Extract the [x, y] coordinate from the center of the cell holding the provided text.  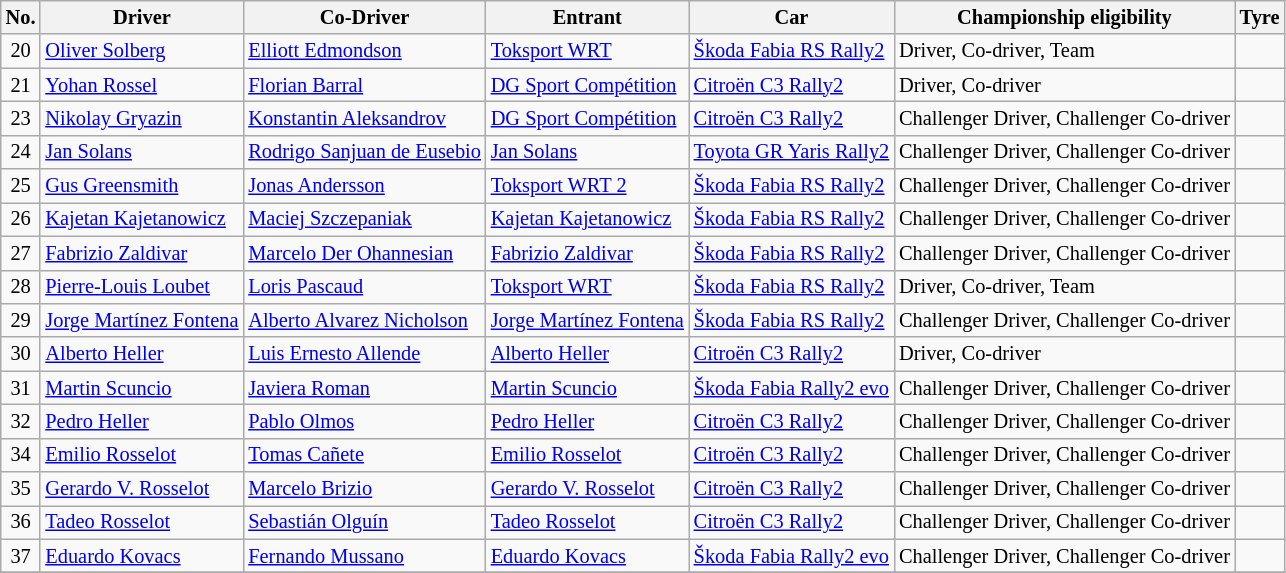
Nikolay Gryazin [142, 118]
Tomas Cañete [364, 455]
Rodrigo Sanjuan de Eusebio [364, 152]
Pablo Olmos [364, 421]
Toksport WRT 2 [588, 186]
Javiera Roman [364, 388]
Gus Greensmith [142, 186]
29 [21, 320]
21 [21, 85]
Loris Pascaud [364, 287]
Maciej Szczepaniak [364, 219]
20 [21, 51]
24 [21, 152]
Championship eligibility [1064, 17]
Yohan Rossel [142, 85]
30 [21, 354]
32 [21, 421]
31 [21, 388]
28 [21, 287]
Florian Barral [364, 85]
37 [21, 556]
25 [21, 186]
Pierre-Louis Loubet [142, 287]
Car [792, 17]
Oliver Solberg [142, 51]
Co-Driver [364, 17]
27 [21, 253]
34 [21, 455]
26 [21, 219]
Jonas Andersson [364, 186]
Luis Ernesto Allende [364, 354]
Alberto Alvarez Nicholson [364, 320]
36 [21, 522]
Tyre [1260, 17]
Marcelo Der Ohannesian [364, 253]
Konstantin Aleksandrov [364, 118]
No. [21, 17]
Fernando Mussano [364, 556]
Sebastián Olguín [364, 522]
Elliott Edmondson [364, 51]
35 [21, 489]
23 [21, 118]
Toyota GR Yaris Rally2 [792, 152]
Marcelo Brizio [364, 489]
Entrant [588, 17]
Driver [142, 17]
